Capture the cell that displays the provided text and extract its [x, y] central coordinate. 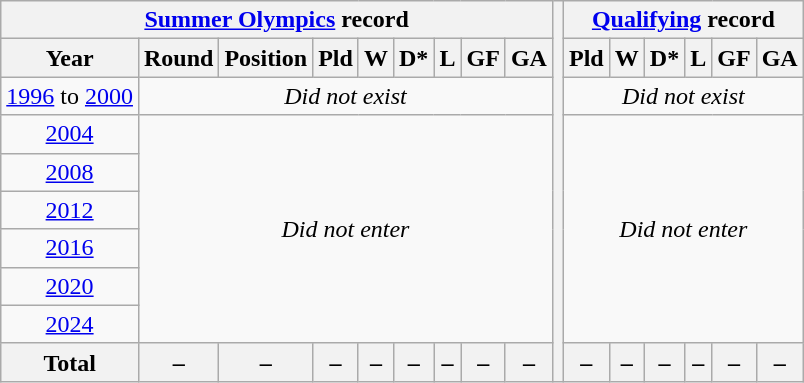
1996 to 2000 [70, 96]
Qualifying record [683, 20]
2016 [70, 248]
2020 [70, 286]
Summer Olympics record [277, 20]
Total [70, 362]
2012 [70, 210]
2008 [70, 172]
Position [266, 58]
2024 [70, 324]
Year [70, 58]
Round [178, 58]
2004 [70, 134]
